Return the (x, y) coordinate for the center point of the cell that contains the specified text.  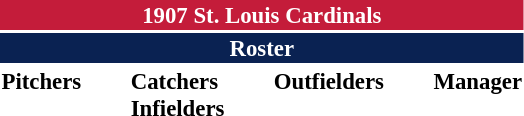
1907 St. Louis Cardinals (262, 15)
Roster (262, 48)
